Extract the [X, Y] coordinate from the center of the cell holding the provided text.  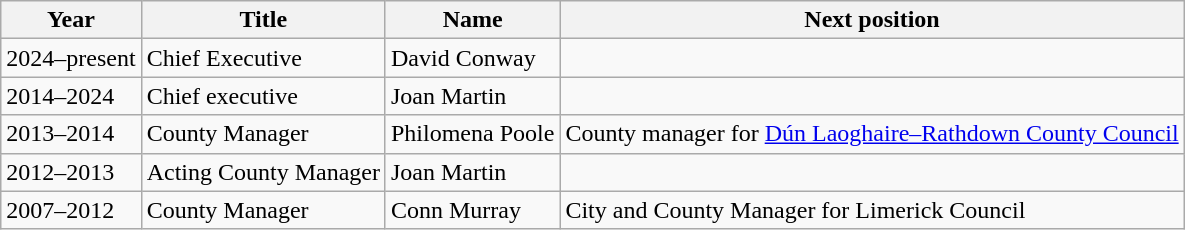
Next position [872, 20]
Year [71, 20]
Title [263, 20]
Acting County Manager [263, 172]
Conn Murray [472, 210]
Philomena Poole [472, 134]
City and County Manager for Limerick Council [872, 210]
County manager for Dún Laoghaire–Rathdown County Council [872, 134]
Name [472, 20]
Chief Executive [263, 58]
2024–present [71, 58]
2007–2012 [71, 210]
2013–2014 [71, 134]
2012–2013 [71, 172]
David Conway [472, 58]
Chief executive [263, 96]
2014–2024 [71, 96]
